Capture the cell that displays the provided text and extract its (x, y) central coordinate. 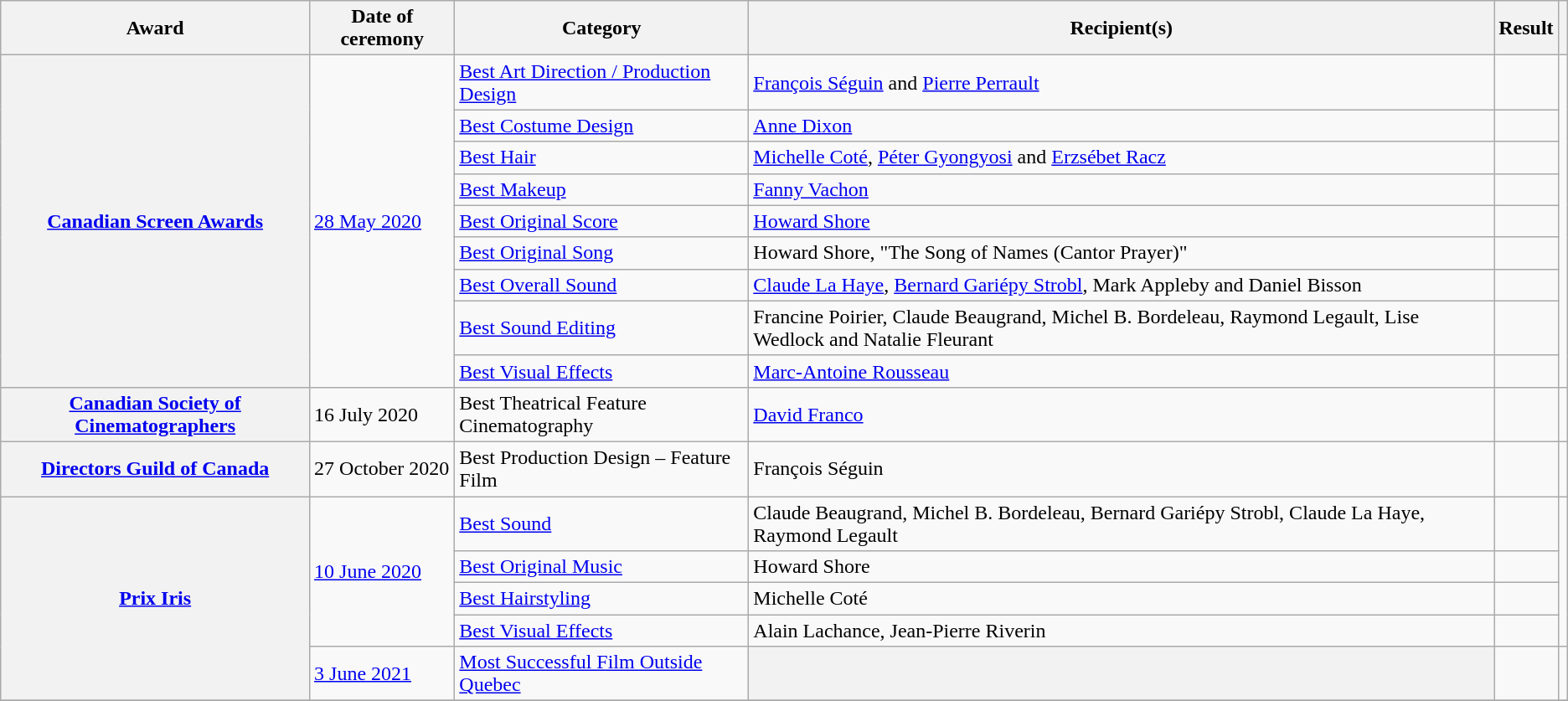
Francine Poirier, Claude Beaugrand, Michel B. Bordeleau, Raymond Legault, Lise Wedlock and Natalie Fleurant (1122, 328)
Canadian Society of Cinematographers (156, 414)
Best Sound Editing (601, 328)
Category (601, 28)
Alain Lachance, Jean-Pierre Riverin (1122, 631)
Canadian Screen Awards (156, 221)
Best Overall Sound (601, 285)
Best Makeup (601, 189)
Directors Guild of Canada (156, 469)
3 June 2021 (382, 673)
Claude La Haye, Bernard Gariépy Strobl, Mark Appleby and Daniel Bisson (1122, 285)
27 October 2020 (382, 469)
Best Sound (601, 523)
16 July 2020 (382, 414)
Best Costume Design (601, 126)
Howard Shore, "The Song of Names (Cantor Prayer)" (1122, 253)
François Séguin (1122, 469)
Michelle Coté, Péter Gyongyosi and Erzsébet Racz (1122, 157)
Fanny Vachon (1122, 189)
Award (156, 28)
Michelle Coté (1122, 599)
Best Hair (601, 157)
Result (1526, 28)
Best Art Direction / Production Design (601, 82)
François Séguin and Pierre Perrault (1122, 82)
28 May 2020 (382, 221)
Marc-Antoine Rousseau (1122, 371)
Best Hairstyling (601, 599)
Prix Iris (156, 598)
10 June 2020 (382, 571)
David Franco (1122, 414)
Anne Dixon (1122, 126)
Best Original Music (601, 567)
Best Original Song (601, 253)
Best Production Design – Feature Film (601, 469)
Date of ceremony (382, 28)
Recipient(s) (1122, 28)
Best Theatrical Feature Cinematography (601, 414)
Best Original Score (601, 221)
Claude Beaugrand, Michel B. Bordeleau, Bernard Gariépy Strobl, Claude La Haye, Raymond Legault (1122, 523)
Most Successful Film Outside Quebec (601, 673)
